Provide the (x, y) coordinate of the cell's center where the given text is located.  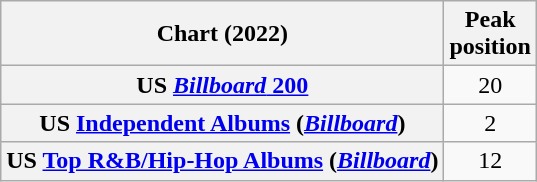
US Top R&B/Hip-Hop Albums (Billboard) (222, 161)
12 (490, 161)
20 (490, 85)
Chart (2022) (222, 34)
US Independent Albums (Billboard) (222, 123)
2 (490, 123)
Peakposition (490, 34)
US Billboard 200 (222, 85)
